Identify which cell holds the provided text, then report its (X, Y) central coordinate. 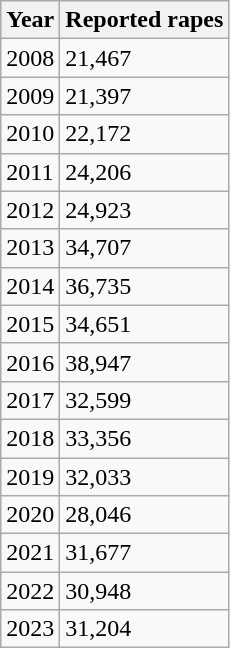
33,356 (144, 438)
2022 (30, 591)
2023 (30, 629)
32,033 (144, 477)
2011 (30, 172)
Year (30, 20)
30,948 (144, 591)
2019 (30, 477)
22,172 (144, 134)
2018 (30, 438)
21,397 (144, 96)
34,651 (144, 324)
2013 (30, 248)
2021 (30, 553)
31,204 (144, 629)
21,467 (144, 58)
2009 (30, 96)
2014 (30, 286)
2017 (30, 400)
2015 (30, 324)
31,677 (144, 553)
2008 (30, 58)
2016 (30, 362)
2020 (30, 515)
34,707 (144, 248)
32,599 (144, 400)
2010 (30, 134)
2012 (30, 210)
36,735 (144, 286)
24,206 (144, 172)
28,046 (144, 515)
Reported rapes (144, 20)
24,923 (144, 210)
38,947 (144, 362)
